From the cell containing the given text, extract its center point as [x, y] coordinate. 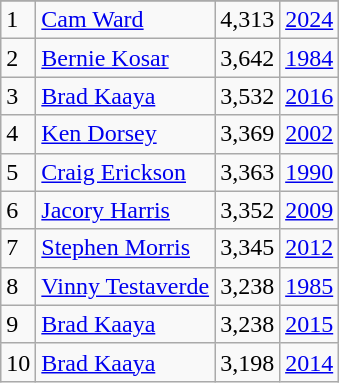
2024 [310, 20]
8 [18, 286]
2014 [310, 362]
3,642 [248, 58]
3,345 [248, 248]
2012 [310, 248]
1985 [310, 286]
2016 [310, 96]
Bernie Kosar [126, 58]
2 [18, 58]
Craig Erickson [126, 172]
4 [18, 134]
Cam Ward [126, 20]
3,352 [248, 210]
7 [18, 248]
Vinny Testaverde [126, 286]
2002 [310, 134]
3,363 [248, 172]
Stephen Morris [126, 248]
3,369 [248, 134]
3,198 [248, 362]
1 [18, 20]
1990 [310, 172]
Ken Dorsey [126, 134]
9 [18, 324]
3 [18, 96]
10 [18, 362]
2009 [310, 210]
3,532 [248, 96]
1984 [310, 58]
5 [18, 172]
2015 [310, 324]
6 [18, 210]
Jacory Harris [126, 210]
4,313 [248, 20]
